Determine the (x, y) coordinate at the center of the cell enclosing the given text.  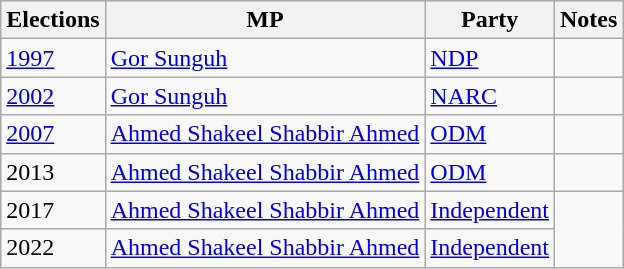
Party (490, 20)
2017 (53, 210)
NARC (490, 96)
2022 (53, 248)
Notes (589, 20)
2007 (53, 134)
2013 (53, 172)
2002 (53, 96)
NDP (490, 58)
MP (265, 20)
Elections (53, 20)
1997 (53, 58)
